Output the [x, y] coordinate of the center of the cell containing the given text.  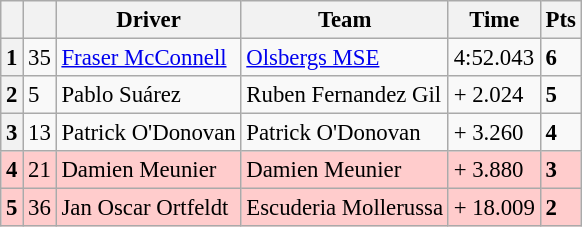
35 [40, 58]
21 [40, 170]
Jan Oscar Ortfeldt [148, 208]
Time [494, 20]
4:52.043 [494, 58]
+ 18.009 [494, 208]
6 [560, 58]
Pablo Suárez [148, 95]
36 [40, 208]
Ruben Fernandez Gil [344, 95]
+ 2.024 [494, 95]
Driver [148, 20]
Escuderia Mollerussa [344, 208]
Team [344, 20]
+ 3.880 [494, 170]
+ 3.260 [494, 133]
Fraser McConnell [148, 58]
Pts [560, 20]
13 [40, 133]
1 [12, 58]
Olsbergs MSE [344, 58]
